Identify which cell holds the provided text, then report its (x, y) central coordinate. 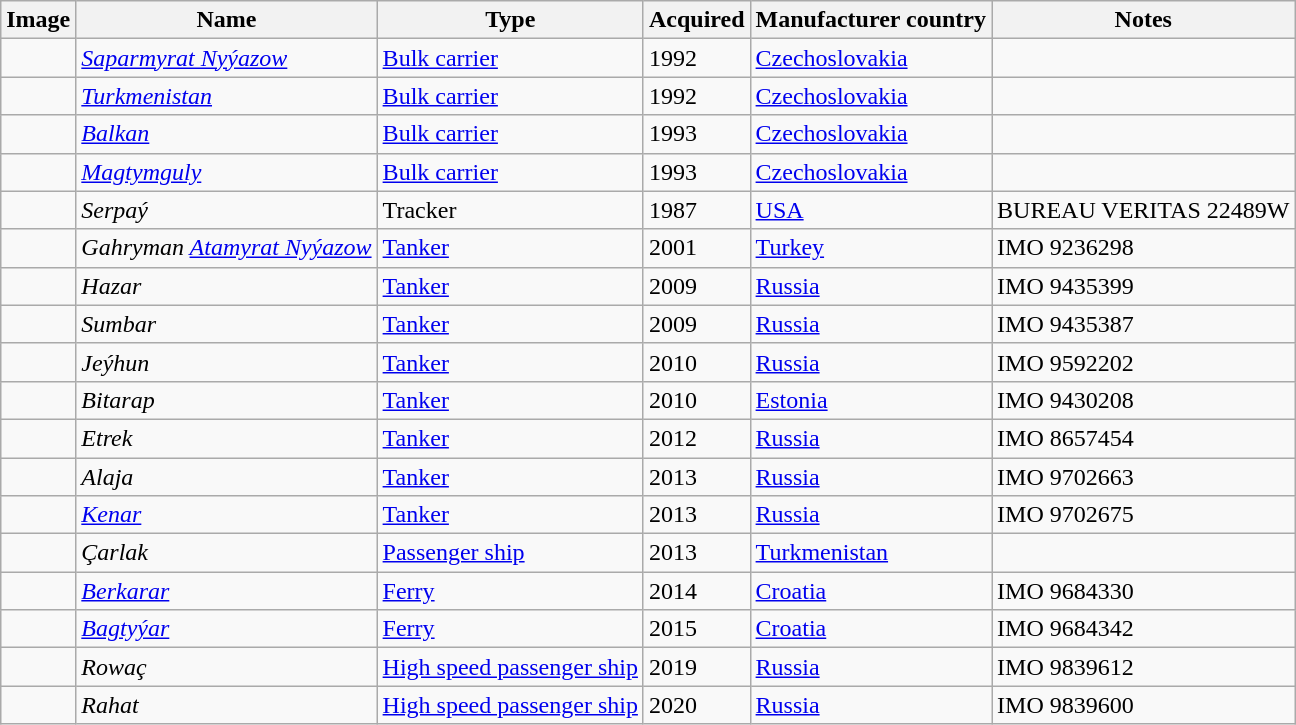
2020 (696, 705)
Saparmyrat Nyýazow (226, 58)
Manufacturer country (870, 20)
2012 (696, 438)
Sumbar (226, 324)
IMO 9435399 (1144, 286)
IMO 9684342 (1144, 629)
Turkey (870, 248)
Bitarap (226, 400)
Serpaý (226, 210)
Jeýhun (226, 362)
IMO 9839612 (1144, 667)
Balkan (226, 134)
Etrek (226, 438)
Estonia (870, 400)
Acquired (696, 20)
2014 (696, 591)
Hazar (226, 286)
2001 (696, 248)
BUREAU VERITAS 22489W (1144, 210)
Notes (1144, 20)
IMO 9684330 (1144, 591)
Kenar (226, 515)
IMO 9702663 (1144, 477)
Rowaç (226, 667)
Alaja (226, 477)
1987 (696, 210)
IMO 9839600 (1144, 705)
Rahat (226, 705)
2019 (696, 667)
USA (870, 210)
IMO 9592202 (1144, 362)
Magtymguly (226, 172)
Tracker (510, 210)
Passenger ship (510, 553)
Berkarar (226, 591)
Image (38, 20)
IMO 9435387 (1144, 324)
Gahryman Atamyrat Nyýazow (226, 248)
IMO 9430208 (1144, 400)
Name (226, 20)
IMO 8657454 (1144, 438)
IMO 9236298 (1144, 248)
Bagtyýar (226, 629)
IMO 9702675 (1144, 515)
2015 (696, 629)
Type (510, 20)
Çarlak (226, 553)
